Output the [X, Y] coordinate of the center of the cell containing the given text.  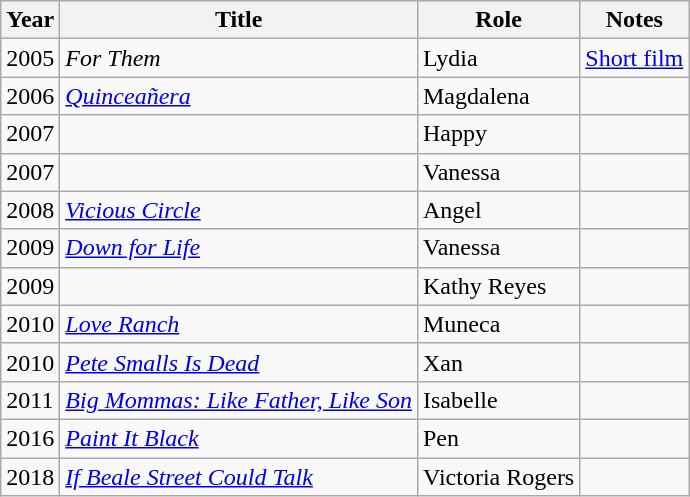
Role [498, 20]
Magdalena [498, 96]
Down for Life [239, 248]
If Beale Street Could Talk [239, 477]
2018 [30, 477]
2008 [30, 210]
For Them [239, 58]
Isabelle [498, 400]
Quinceañera [239, 96]
2016 [30, 438]
Lydia [498, 58]
Happy [498, 134]
Year [30, 20]
Victoria Rogers [498, 477]
Pete Smalls Is Dead [239, 362]
Notes [634, 20]
2005 [30, 58]
Big Mommas: Like Father, Like Son [239, 400]
2011 [30, 400]
Title [239, 20]
Kathy Reyes [498, 286]
Short film [634, 58]
Pen [498, 438]
Vicious Circle [239, 210]
Paint It Black [239, 438]
Angel [498, 210]
Xan [498, 362]
Muneca [498, 324]
Love Ranch [239, 324]
2006 [30, 96]
